For the text-containing cell, return its midpoint in (X, Y) coordinate format. 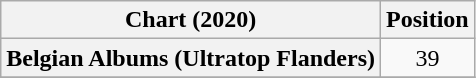
Belgian Albums (Ultratop Flanders) (191, 58)
39 (428, 58)
Position (428, 20)
Chart (2020) (191, 20)
